Locate the cell with the specified text and output its [X, Y] center coordinate. 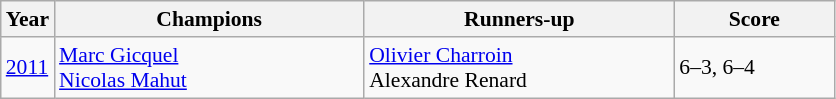
Runners-up [519, 19]
Year [28, 19]
2011 [28, 68]
Olivier Charroin Alexandre Renard [519, 68]
6–3, 6–4 [754, 68]
Champions [209, 19]
Score [754, 19]
Marc Gicquel Nicolas Mahut [209, 68]
